Scan for the cell matching the given text and deliver its (x, y) coordinate at center. 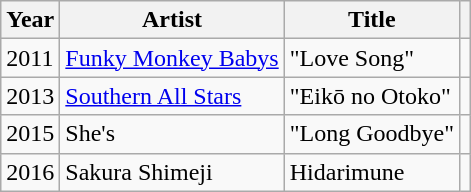
Southern All Stars (172, 96)
2016 (30, 172)
2013 (30, 96)
She's (172, 134)
"Love Song" (372, 58)
"Eikō no Otoko" (372, 96)
Funky Monkey Babys (172, 58)
Title (372, 20)
Artist (172, 20)
Sakura Shimeji (172, 172)
"Long Goodbye" (372, 134)
2015 (30, 134)
Year (30, 20)
2011 (30, 58)
Hidarimune (372, 172)
